Detect which cell encompasses the target text, then output its [X, Y] center coordinate. 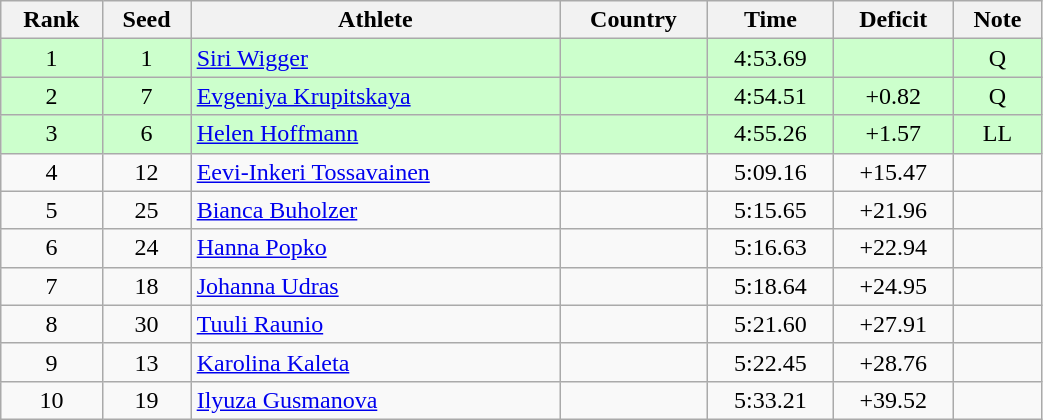
8 [52, 324]
+27.91 [894, 324]
4:53.69 [770, 58]
Country [634, 20]
Rank [52, 20]
LL [998, 134]
+15.47 [894, 172]
13 [146, 362]
+28.76 [894, 362]
30 [146, 324]
5 [52, 210]
+39.52 [894, 400]
5:09.16 [770, 172]
+1.57 [894, 134]
Siri Wigger [376, 58]
25 [146, 210]
3 [52, 134]
Bianca Buholzer [376, 210]
5:21.60 [770, 324]
Deficit [894, 20]
5:16.63 [770, 248]
Seed [146, 20]
Helen Hoffmann [376, 134]
Hanna Popko [376, 248]
10 [52, 400]
+24.95 [894, 286]
Ilyuza Gusmanova [376, 400]
5:15.65 [770, 210]
Athlete [376, 20]
Evgeniya Krupitskaya [376, 96]
Time [770, 20]
24 [146, 248]
4:55.26 [770, 134]
4 [52, 172]
Eevi-Inkeri Tossavainen [376, 172]
Johanna Udras [376, 286]
2 [52, 96]
+0.82 [894, 96]
19 [146, 400]
18 [146, 286]
9 [52, 362]
5:22.45 [770, 362]
12 [146, 172]
4:54.51 [770, 96]
Tuuli Raunio [376, 324]
+21.96 [894, 210]
5:18.64 [770, 286]
5:33.21 [770, 400]
Karolina Kaleta [376, 362]
+22.94 [894, 248]
Note [998, 20]
